Return (x, y) of the center of cell containing provided text 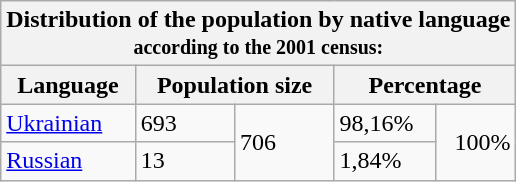
693 (184, 123)
Distribution of the population by native languageaccording to the 2001 census: (258, 34)
98,16% (385, 123)
Population size (234, 85)
1,84% (385, 161)
706 (284, 142)
Ukrainian (68, 123)
Russian (68, 161)
100% (476, 142)
13 (184, 161)
Percentage (425, 85)
Language (68, 85)
